Pinpoint the cell where the given text exists, returning its [X, Y] midpoint coordinate. 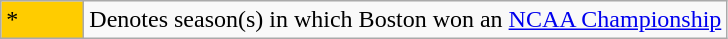
* [42, 20]
Denotes season(s) in which Boston won an NCAA Championship [406, 20]
